Identify which cell holds the provided text, then report its (x, y) central coordinate. 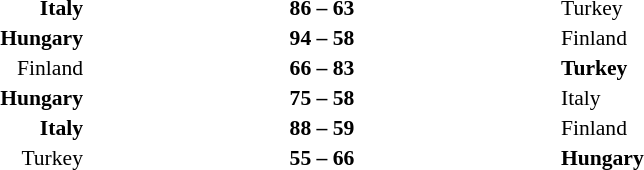
75 – 58 (322, 98)
94 – 58 (322, 38)
88 – 59 (322, 128)
66 – 83 (322, 68)
